Return the [X, Y] coordinate for the center point of the cell that contains the specified text.  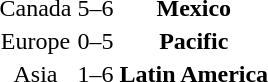
0–5 [96, 41]
